From the cell containing the given text, extract its center point as [x, y] coordinate. 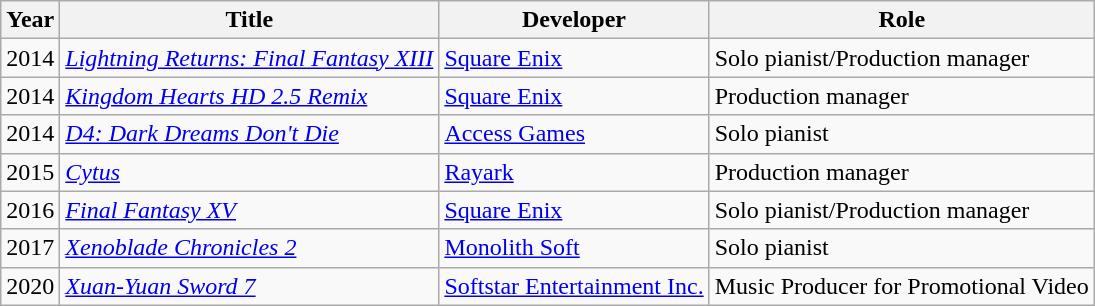
Lightning Returns: Final Fantasy XIII [250, 58]
Year [30, 20]
Role [902, 20]
Xuan-Yuan Sword 7 [250, 286]
2017 [30, 248]
Access Games [574, 134]
Kingdom Hearts HD 2.5 Remix [250, 96]
2016 [30, 210]
Final Fantasy XV [250, 210]
Xenoblade Chronicles 2 [250, 248]
Developer [574, 20]
Music Producer for Promotional Video [902, 286]
Softstar Entertainment Inc. [574, 286]
2015 [30, 172]
Cytus [250, 172]
Title [250, 20]
Monolith Soft [574, 248]
D4: Dark Dreams Don't Die [250, 134]
2020 [30, 286]
Rayark [574, 172]
